Locate the cell with the specified text and output its (X, Y) center coordinate. 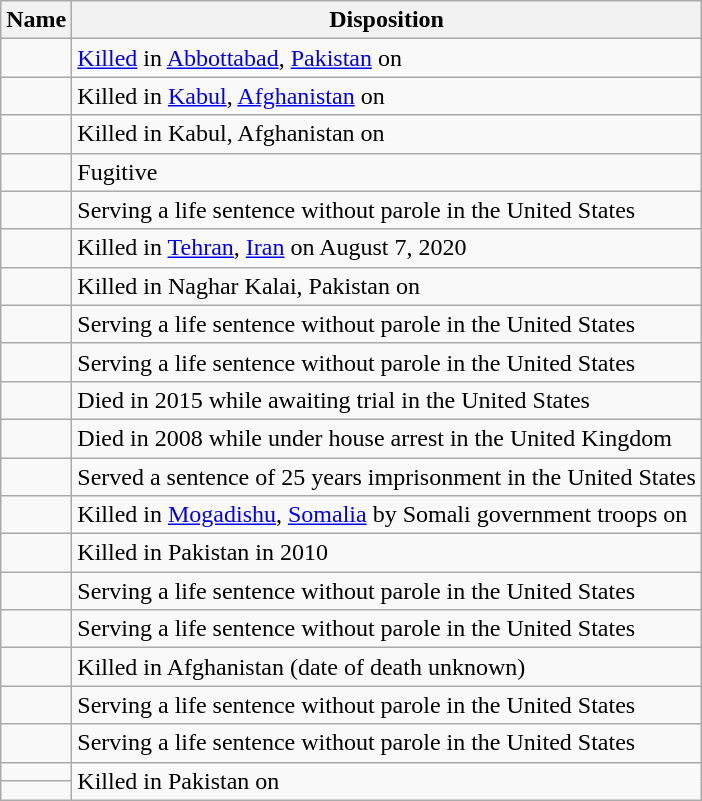
Served a sentence of 25 years imprisonment in the United States (387, 477)
Fugitive (387, 172)
Died in 2015 while awaiting trial in the United States (387, 400)
Killed in Mogadishu, Somalia by Somali government troops on (387, 515)
Disposition (387, 20)
Killed in Naghar Kalai, Pakistan on (387, 286)
Killed in Afghanistan (date of death unknown) (387, 667)
Killed in Abbottabad, Pakistan on (387, 58)
Killed in Pakistan in 2010 (387, 553)
Killed in Pakistan on (387, 781)
Killed in Tehran, Iran on August 7, 2020 (387, 248)
Name (36, 20)
Died in 2008 while under house arrest in the United Kingdom (387, 438)
